Extract the [x, y] coordinate from the center of the cell holding the provided text.  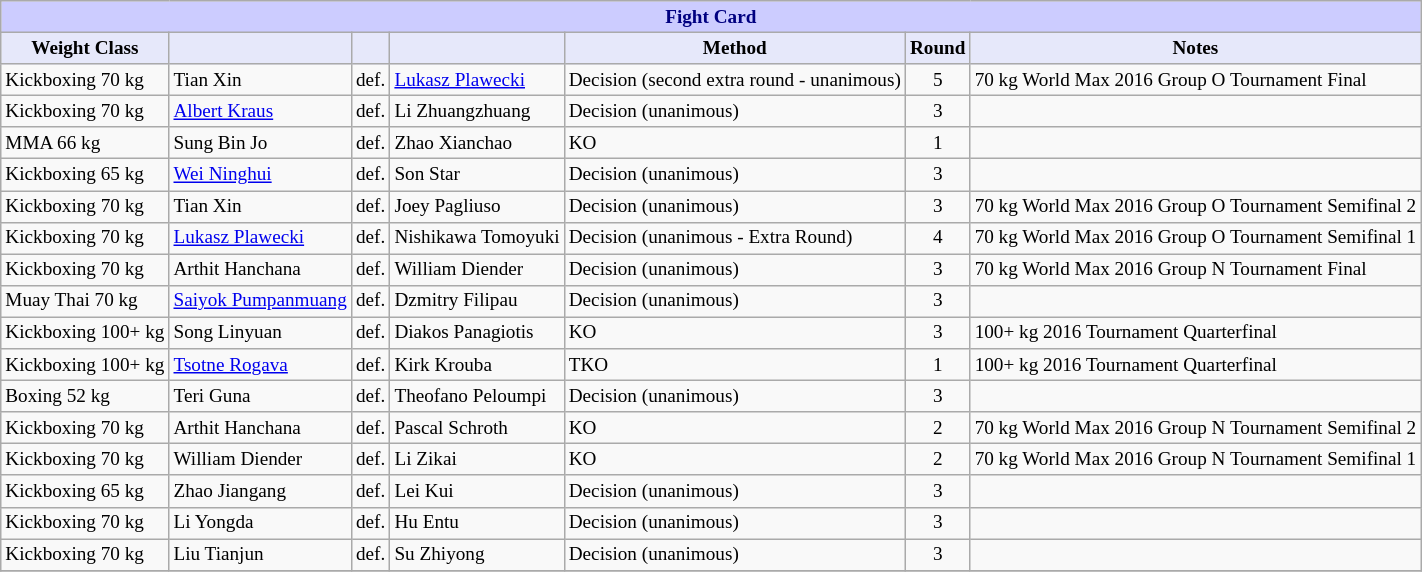
Lei Kui [477, 491]
Kirk Krouba [477, 365]
5 [938, 80]
70 kg World Max 2016 Group N Tournament Semifinal 1 [1196, 460]
Li Yongda [260, 523]
70 kg World Max 2016 Group N Tournament Final [1196, 270]
Wei Ninghui [260, 175]
Liu Tianjun [260, 554]
Theofano Peloumpi [477, 396]
70 kg World Max 2016 Group O Tournament Final [1196, 80]
TKO [734, 365]
MMA 66 kg [85, 143]
Teri Guna [260, 396]
Muay Thai 70 kg [85, 301]
Dzmitry Filipau [477, 301]
Albert Kraus [260, 111]
Decision (unanimous - Extra Round) [734, 238]
70 kg World Max 2016 Group O Tournament Semifinal 1 [1196, 238]
Li Zikai [477, 460]
Sung Bin Jo [260, 143]
Fight Card [711, 17]
Song Linyuan [260, 333]
Zhao Jiangang [260, 491]
Nishikawa Tomoyuki [477, 238]
Diakos Panagiotis [477, 333]
Boxing 52 kg [85, 396]
Zhao Xianchao [477, 143]
Decision (second extra round - unanimous) [734, 80]
4 [938, 238]
Tsotne Rogava [260, 365]
70 kg World Max 2016 Group N Tournament Semifinal 2 [1196, 428]
Su Zhiyong [477, 554]
Li Zhuangzhuang [477, 111]
Saiyok Pumpanmuang [260, 301]
Notes [1196, 48]
Joey Pagliuso [477, 206]
Hu Entu [477, 523]
Pascal Schroth [477, 428]
70 kg World Max 2016 Group O Tournament Semifinal 2 [1196, 206]
Weight Class [85, 48]
Method [734, 48]
Round [938, 48]
Son Star [477, 175]
